Output the (X, Y) coordinate of the center of the cell containing the given text.  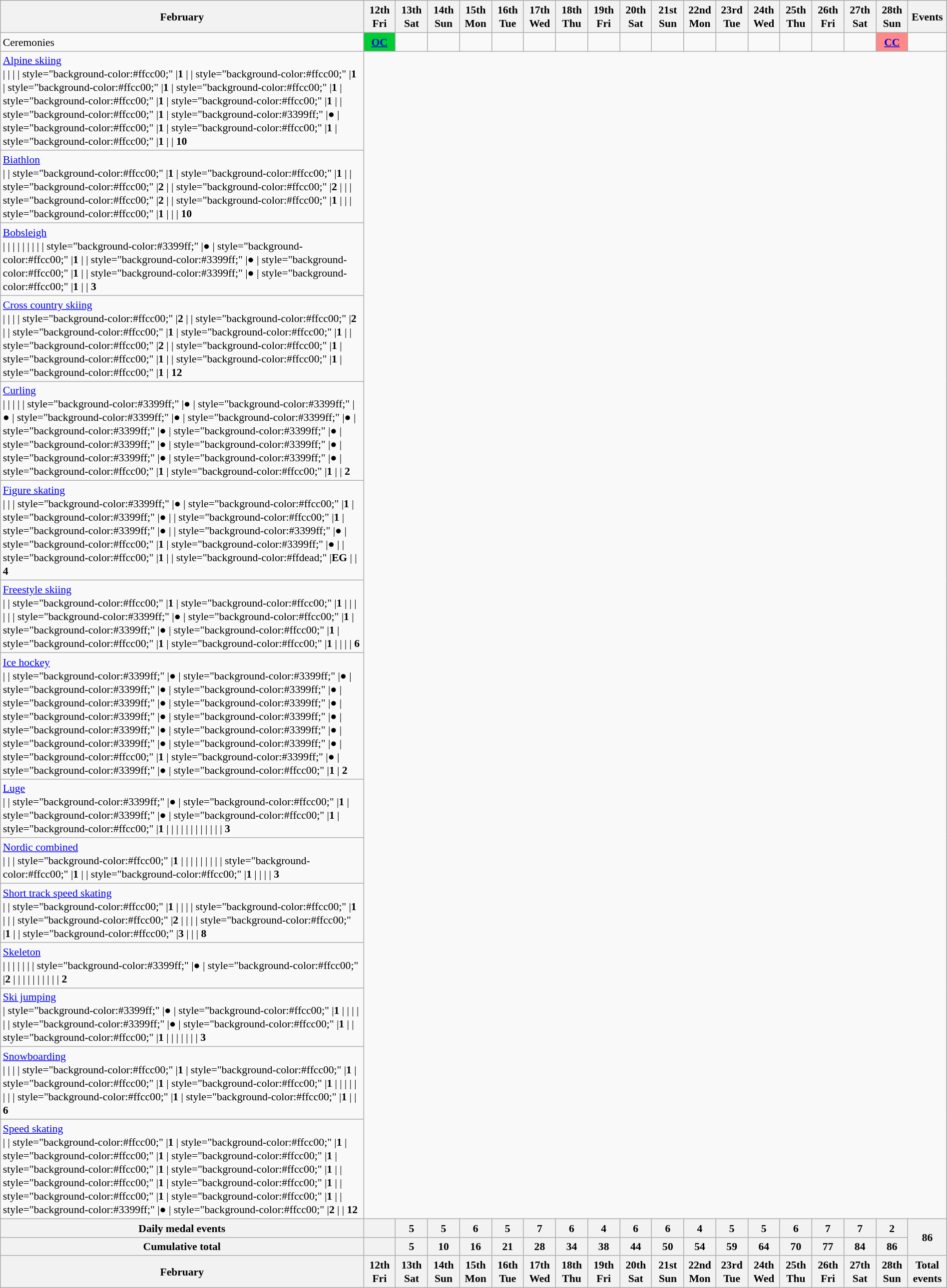
Daily medal events (182, 1228)
34 (571, 1246)
77 (828, 1246)
Ceremonies (182, 42)
64 (764, 1246)
59 (732, 1246)
10 (444, 1246)
OC (380, 42)
84 (860, 1246)
Skeleton| | | | | | | style="background-color:#3399ff;" |● | style="background-color:#ffcc00;" |2 | | | | | | | | | | 2 (182, 965)
50 (668, 1246)
Total events (927, 1272)
44 (636, 1246)
2 (892, 1228)
16 (475, 1246)
54 (700, 1246)
70 (796, 1246)
CC (892, 42)
Cumulative total (182, 1246)
21 (507, 1246)
Events (927, 16)
38 (604, 1246)
28 (539, 1246)
